Scan for the cell matching the given text and deliver its (X, Y) coordinate at center. 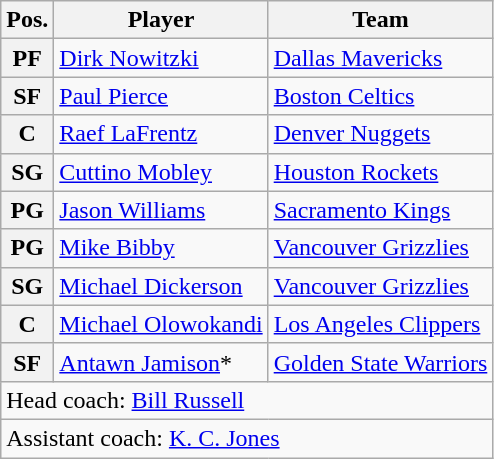
Jason Williams (161, 210)
Cuttino Mobley (161, 172)
PF (28, 58)
Assistant coach: K. C. Jones (247, 438)
Houston Rockets (380, 172)
Mike Bibby (161, 248)
Boston Celtics (380, 96)
Antawn Jamison* (161, 362)
Player (161, 20)
Raef LaFrentz (161, 134)
Los Angeles Clippers (380, 324)
Sacramento Kings (380, 210)
Denver Nuggets (380, 134)
Michael Olowokandi (161, 324)
Pos. (28, 20)
Team (380, 20)
Dallas Mavericks (380, 58)
Paul Pierce (161, 96)
Golden State Warriors (380, 362)
Michael Dickerson (161, 286)
Dirk Nowitzki (161, 58)
Head coach: Bill Russell (247, 400)
